Capture the cell that displays the provided text and extract its (X, Y) central coordinate. 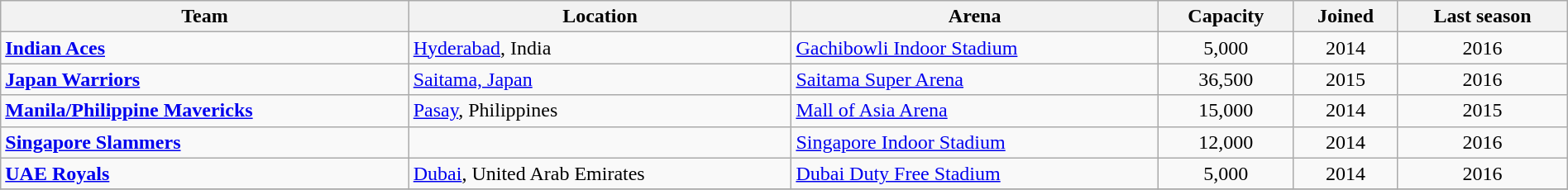
Location (600, 17)
Saitama Super Arena (975, 79)
Gachibowli Indoor Stadium (975, 48)
36,500 (1226, 79)
Last season (1482, 17)
Pasay, Philippines (600, 111)
Mall of Asia Arena (975, 111)
Indian Aces (205, 48)
Saitama, Japan (600, 79)
UAE Royals (205, 173)
Manila/Philippine Mavericks (205, 111)
Singapore Slammers (205, 142)
Arena (975, 17)
15,000 (1226, 111)
Singapore Indoor Stadium (975, 142)
12,000 (1226, 142)
Japan Warriors (205, 79)
Capacity (1226, 17)
Joined (1346, 17)
Dubai Duty Free Stadium (975, 173)
Team (205, 17)
Hyderabad, India (600, 48)
Dubai, United Arab Emirates (600, 173)
